Find where the given text appears and provide that cell's center as (X, Y) coordinate. 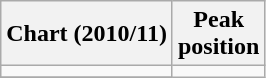
Chart (2010/11) (87, 34)
Peakposition (218, 34)
